Extract the [X, Y] coordinate from the center of the cell holding the provided text.  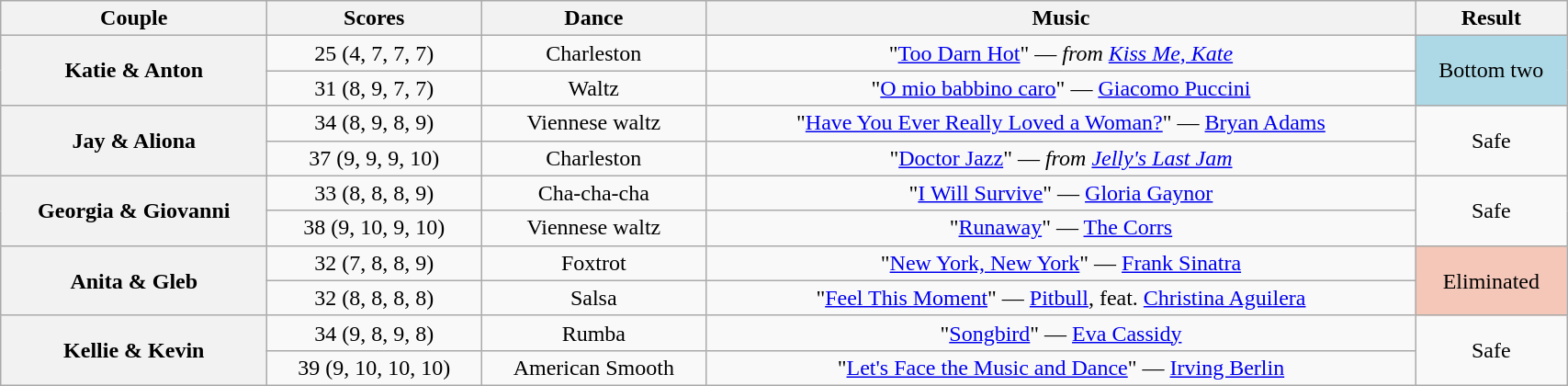
38 (9, 10, 9, 10) [375, 228]
Rumba [593, 333]
Georgia & Giovanni [134, 210]
Couple [134, 18]
Anita & Gleb [134, 280]
Bottom two [1492, 71]
Kellie & Kevin [134, 350]
"Have You Ever Really Loved a Woman?" — Bryan Adams [1061, 123]
Dance [593, 18]
25 (4, 7, 7, 7) [375, 53]
32 (8, 8, 8, 8) [375, 298]
"Runaway" — The Corrs [1061, 228]
Katie & Anton [134, 71]
39 (9, 10, 10, 10) [375, 368]
"New York, New York" — Frank Sinatra [1061, 263]
"Feel This Moment" — Pitbull, feat. Christina Aguilera [1061, 298]
"Doctor Jazz" — from Jelly's Last Jam [1061, 158]
Eliminated [1492, 280]
Scores [375, 18]
"O mio babbino caro" — Giacomo Puccini [1061, 88]
Foxtrot [593, 263]
"I Will Survive" — Gloria Gaynor [1061, 193]
Jay & Aliona [134, 141]
33 (8, 8, 8, 9) [375, 193]
"Too Darn Hot" — from Kiss Me, Kate [1061, 53]
Music [1061, 18]
"Songbird" — Eva Cassidy [1061, 333]
Waltz [593, 88]
Cha-cha-cha [593, 193]
34 (9, 8, 9, 8) [375, 333]
31 (8, 9, 7, 7) [375, 88]
Salsa [593, 298]
34 (8, 9, 8, 9) [375, 123]
American Smooth [593, 368]
Result [1492, 18]
32 (7, 8, 8, 9) [375, 263]
"Let's Face the Music and Dance" — Irving Berlin [1061, 368]
37 (9, 9, 9, 10) [375, 158]
